Pinpoint the cell where the given text exists, returning its (x, y) midpoint coordinate. 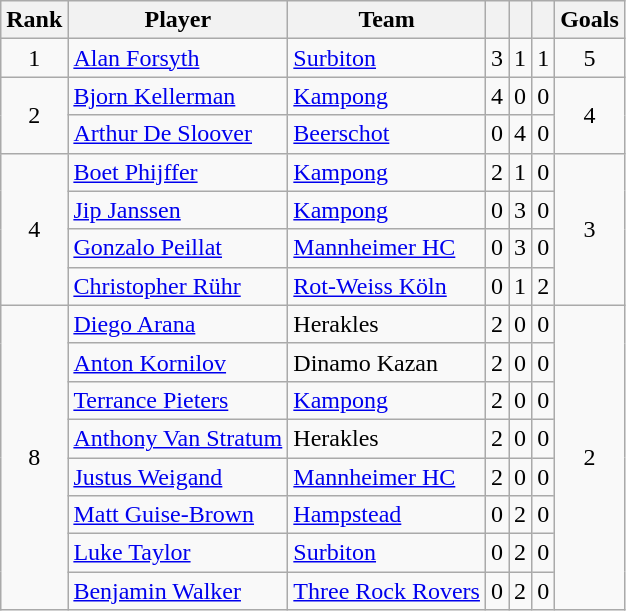
Rot-Weiss Köln (387, 286)
Player (178, 20)
Christopher Rühr (178, 286)
Alan Forsyth (178, 58)
Gonzalo Peillat (178, 248)
Boet Phijffer (178, 172)
Dinamo Kazan (387, 362)
Justus Weigand (178, 477)
8 (34, 457)
Goals (590, 20)
Three Rock Rovers (387, 591)
Team (387, 20)
Anton Kornilov (178, 362)
Benjamin Walker (178, 591)
Matt Guise-Brown (178, 515)
Hampstead (387, 515)
Luke Taylor (178, 553)
Anthony Van Stratum (178, 438)
Bjorn Kellerman (178, 96)
Jip Janssen (178, 210)
Arthur De Sloover (178, 134)
Beerschot (387, 134)
Diego Arana (178, 324)
5 (590, 58)
Terrance Pieters (178, 400)
Rank (34, 20)
